For the text-containing cell, return its midpoint in [X, Y] coordinate format. 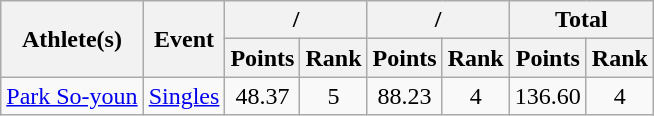
Singles [184, 96]
Event [184, 39]
136.60 [548, 96]
48.37 [262, 96]
Total [581, 20]
88.23 [404, 96]
5 [334, 96]
Athlete(s) [72, 39]
Park So-youn [72, 96]
